Locate the cell with the specified text and output its (X, Y) center coordinate. 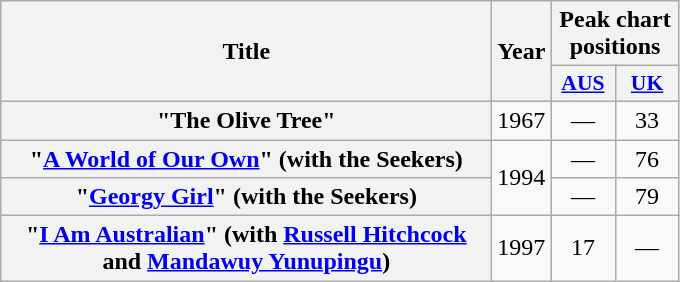
1994 (522, 178)
Title (246, 52)
1967 (522, 120)
"I Am Australian" (with Russell Hitchcock and Mandawuy Yunupingu) (246, 248)
AUS (583, 84)
Peak chart positions (615, 34)
33 (647, 120)
76 (647, 159)
Year (522, 52)
"A World of Our Own" (with the Seekers) (246, 159)
UK (647, 84)
79 (647, 197)
"Georgy Girl" (with the Seekers) (246, 197)
17 (583, 248)
1997 (522, 248)
"The Olive Tree" (246, 120)
